Capture the cell that displays the provided text and extract its (x, y) central coordinate. 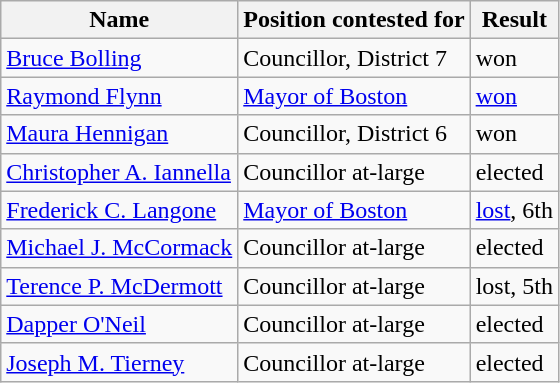
Joseph M. Tierney (120, 362)
Frederick C. Langone (120, 210)
Maura Hennigan (120, 134)
Dapper O'Neil (120, 324)
Christopher A. Iannella (120, 172)
Terence P. McDermott (120, 286)
Councillor, District 6 (354, 134)
Councillor, District 7 (354, 58)
lost, 5th (514, 286)
Raymond Flynn (120, 96)
Bruce Bolling (120, 58)
Name (120, 20)
Position contested for (354, 20)
Michael J. McCormack (120, 248)
lost, 6th (514, 210)
Result (514, 20)
